Extract the [X, Y] coordinate from the center of the cell holding the provided text.  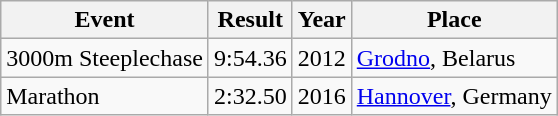
Place [454, 20]
9:54.36 [250, 58]
2:32.50 [250, 96]
Hannover, Germany [454, 96]
3000m Steeplechase [105, 58]
Result [250, 20]
Marathon [105, 96]
2012 [322, 58]
Event [105, 20]
Year [322, 20]
2016 [322, 96]
Grodno, Belarus [454, 58]
